Extract the (x, y) coordinate from the center of the cell holding the provided text.  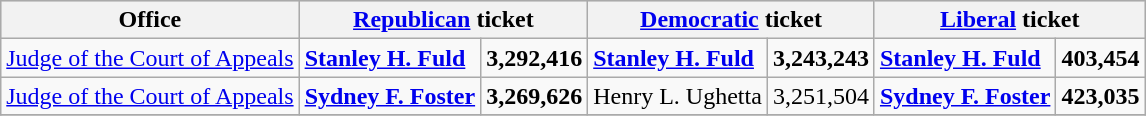
Republican ticket (444, 20)
3,243,243 (820, 58)
423,035 (1100, 96)
Democratic ticket (732, 20)
3,292,416 (534, 58)
403,454 (1100, 58)
Office (150, 20)
3,269,626 (534, 96)
Liberal ticket (1010, 20)
Henry L. Ughetta (678, 96)
3,251,504 (820, 96)
